Return the (X, Y) coordinate for the center point of the cell that contains the specified text.  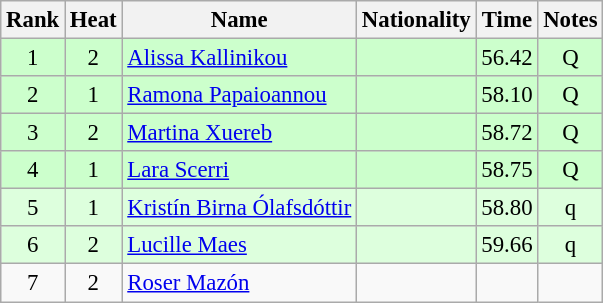
58.72 (507, 133)
Lucille Maes (240, 245)
Name (240, 20)
59.66 (507, 245)
3 (33, 133)
7 (33, 283)
Kristín Birna Ólafsdóttir (240, 208)
4 (33, 170)
Heat (94, 20)
6 (33, 245)
56.42 (507, 58)
Martina Xuereb (240, 133)
Alissa Kallinikou (240, 58)
Roser Mazón (240, 283)
Ramona Papaioannou (240, 95)
58.75 (507, 170)
58.80 (507, 208)
Notes (570, 20)
5 (33, 208)
Lara Scerri (240, 170)
58.10 (507, 95)
Rank (33, 20)
Time (507, 20)
Nationality (416, 20)
